Scan for the cell matching the given text and deliver its (x, y) coordinate at center. 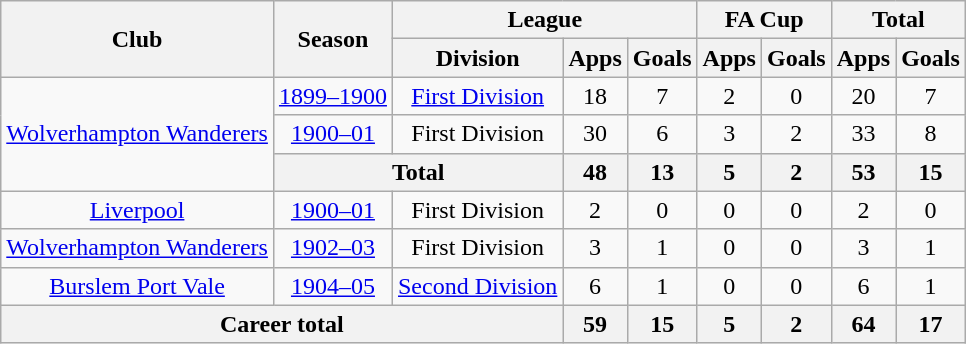
8 (931, 134)
20 (863, 96)
Liverpool (138, 210)
1904–05 (332, 286)
18 (595, 96)
Club (138, 39)
League (544, 20)
Season (332, 39)
1902–03 (332, 248)
Burslem Port Vale (138, 286)
17 (931, 324)
64 (863, 324)
33 (863, 134)
1899–1900 (332, 96)
48 (595, 172)
30 (595, 134)
Second Division (477, 286)
Career total (282, 324)
Division (477, 58)
59 (595, 324)
FA Cup (764, 20)
53 (863, 172)
13 (662, 172)
